Provide the [X, Y] coordinate of the cell's center where the given text is located.  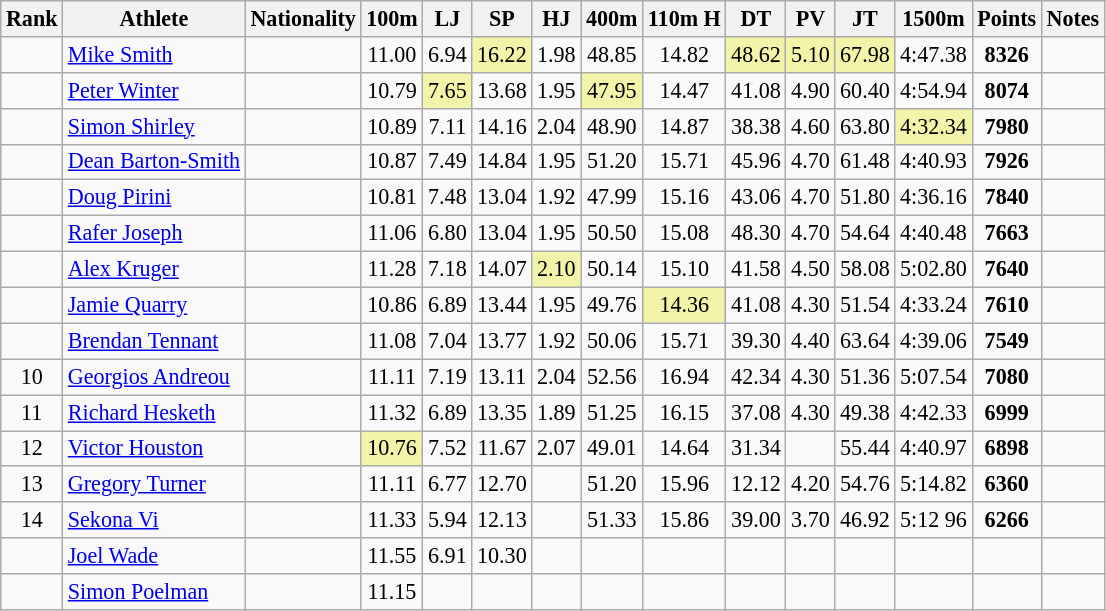
Rafer Joseph [154, 233]
5:07.54 [934, 377]
13 [32, 484]
54.76 [865, 484]
14.36 [684, 305]
51.25 [612, 412]
8074 [1006, 90]
JT [865, 18]
15.86 [684, 520]
6.91 [448, 556]
6898 [1006, 448]
5:02.80 [934, 269]
Simon Poelman [154, 591]
Notes [1072, 18]
38.38 [756, 126]
11.00 [392, 54]
6.80 [448, 233]
6.94 [448, 54]
2.07 [556, 448]
7610 [1006, 305]
13.35 [502, 412]
11.15 [392, 591]
10.30 [502, 556]
5.10 [810, 54]
63.80 [865, 126]
4.50 [810, 269]
4.90 [810, 90]
31.34 [756, 448]
15.08 [684, 233]
7840 [1006, 198]
1.98 [556, 54]
39.00 [756, 520]
11 [32, 412]
4:54.94 [934, 90]
14.87 [684, 126]
7.19 [448, 377]
LJ [448, 18]
DT [756, 18]
7.04 [448, 341]
7549 [1006, 341]
51.80 [865, 198]
400m [612, 18]
2.10 [556, 269]
45.96 [756, 162]
Joel Wade [154, 556]
14.16 [502, 126]
4:40.48 [934, 233]
14.47 [684, 90]
48.30 [756, 233]
4.20 [810, 484]
10.89 [392, 126]
42.34 [756, 377]
14.64 [684, 448]
Nationality [303, 18]
52.56 [612, 377]
12.13 [502, 520]
7.52 [448, 448]
48.85 [612, 54]
11.67 [502, 448]
6999 [1006, 412]
14.07 [502, 269]
11.33 [392, 520]
7.18 [448, 269]
51.54 [865, 305]
60.40 [865, 90]
13.44 [502, 305]
12.12 [756, 484]
4:40.97 [934, 448]
63.64 [865, 341]
Brendan Tennant [154, 341]
14.82 [684, 54]
51.33 [612, 520]
16.22 [502, 54]
Dean Barton-Smith [154, 162]
8326 [1006, 54]
4:39.06 [934, 341]
7926 [1006, 162]
58.08 [865, 269]
11.08 [392, 341]
12.70 [502, 484]
10.86 [392, 305]
Jamie Quarry [154, 305]
15.16 [684, 198]
13.68 [502, 90]
11.32 [392, 412]
49.01 [612, 448]
48.62 [756, 54]
Rank [32, 18]
5.94 [448, 520]
Victor Houston [154, 448]
Athlete [154, 18]
Points [1006, 18]
10.79 [392, 90]
5:12 96 [934, 520]
13.77 [502, 341]
50.14 [612, 269]
4:32.34 [934, 126]
7.48 [448, 198]
48.90 [612, 126]
Georgios Andreou [154, 377]
3.70 [810, 520]
16.15 [684, 412]
6.77 [448, 484]
11.55 [392, 556]
14.84 [502, 162]
4:42.33 [934, 412]
SP [502, 18]
50.06 [612, 341]
4:47.38 [934, 54]
4:40.93 [934, 162]
13.11 [502, 377]
7.49 [448, 162]
11.28 [392, 269]
51.36 [865, 377]
37.08 [756, 412]
49.76 [612, 305]
HJ [556, 18]
14 [32, 520]
54.64 [865, 233]
Gregory Turner [154, 484]
7080 [1006, 377]
110m H [684, 18]
4:33.24 [934, 305]
10.76 [392, 448]
15.96 [684, 484]
39.30 [756, 341]
7980 [1006, 126]
6266 [1006, 520]
49.38 [865, 412]
4:36.16 [934, 198]
Mike Smith [154, 54]
Simon Shirley [154, 126]
55.44 [865, 448]
4.40 [810, 341]
Alex Kruger [154, 269]
1500m [934, 18]
7.65 [448, 90]
50.50 [612, 233]
6360 [1006, 484]
61.48 [865, 162]
1.89 [556, 412]
7640 [1006, 269]
10 [32, 377]
10.87 [392, 162]
10.81 [392, 198]
100m [392, 18]
41.58 [756, 269]
43.06 [756, 198]
16.94 [684, 377]
Doug Pirini [154, 198]
Richard Hesketh [154, 412]
47.95 [612, 90]
15.10 [684, 269]
5:14.82 [934, 484]
7663 [1006, 233]
46.92 [865, 520]
67.98 [865, 54]
11.06 [392, 233]
Sekona Vi [154, 520]
PV [810, 18]
47.99 [612, 198]
7.11 [448, 126]
Peter Winter [154, 90]
12 [32, 448]
4.60 [810, 126]
